Find where the given text appears and provide that cell's center as [x, y] coordinate. 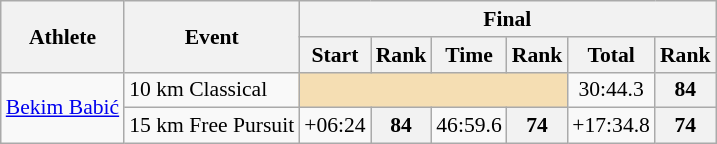
+06:24 [334, 126]
15 km Free Pursuit [212, 126]
+17:34.8 [611, 126]
Start [334, 55]
30:44.3 [611, 90]
Final [507, 19]
Total [611, 55]
Time [468, 55]
Bekim Babić [62, 108]
Event [212, 36]
Athlete [62, 36]
10 km Classical [212, 90]
46:59.6 [468, 126]
